Capture the cell that displays the provided text and extract its [x, y] central coordinate. 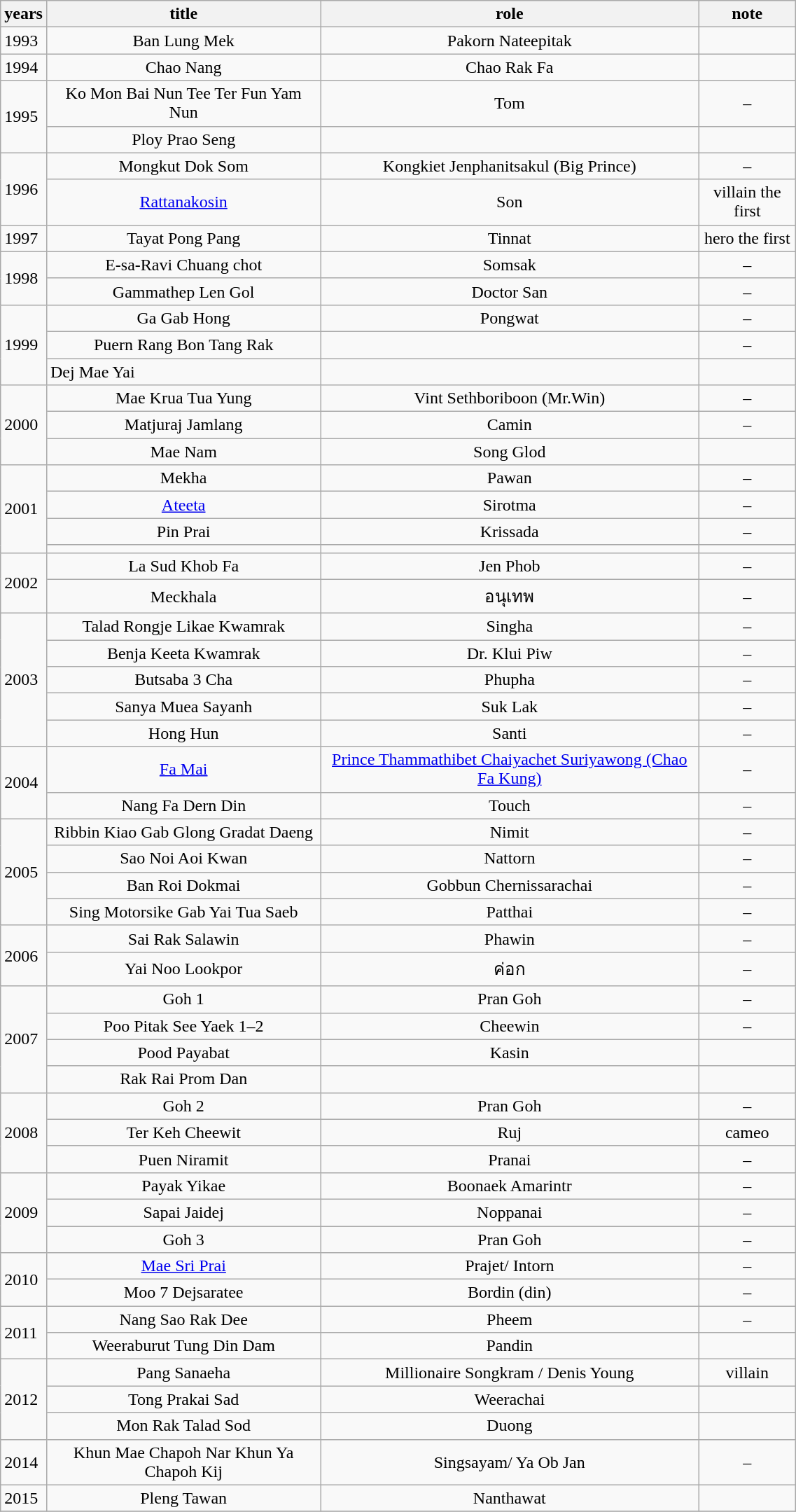
Tayat Pong Pang [183, 238]
Nimit [510, 832]
Phupha [510, 680]
Jen Phob [510, 566]
role [510, 14]
Hong Hun [183, 733]
Sanya Muea Sayanh [183, 707]
Ter Keh Cheewit [183, 1132]
hero the first [748, 238]
2009 [24, 1212]
1998 [24, 278]
cameo [748, 1132]
Krissada [510, 532]
Goh 3 [183, 1239]
Nang Sao Rak Dee [183, 1319]
Dr. Klui Piw [510, 653]
Payak Yikae [183, 1186]
Fa Mai [183, 769]
2010 [24, 1279]
Weerachai [510, 1399]
2001 [24, 508]
Patthai [510, 912]
Benja Keeta Kwamrak [183, 653]
E-sa-Ravi Chuang chot [183, 265]
Mon Rak Talad Sod [183, 1426]
Puen Niramit [183, 1159]
Weeraburut Tung Din Dam [183, 1346]
Sing Motorsike Gab Yai Tua Saeb [183, 912]
Yai Noo Lookpor [183, 969]
Rak Rai Prom Dan [183, 1079]
Chao Nang [183, 67]
Singha [510, 627]
2002 [24, 583]
Boonaek Amarintr [510, 1186]
1999 [24, 345]
Santi [510, 733]
2015 [24, 1498]
Gammathep Len Gol [183, 291]
Ruj [510, 1132]
Touch [510, 805]
Pin Prai [183, 532]
อนุเทพ [510, 597]
Ploy Prao Seng [183, 139]
Suk Lak [510, 707]
Pongwat [510, 318]
Mae Krua Tua Yung [183, 398]
Pang Sanaeha [183, 1373]
Sao Noi Aoi Kwan [183, 859]
Rattanakosin [183, 202]
Pandin [510, 1346]
Ribbin Kiao Gab Glong Gradat Daeng [183, 832]
Mae Nam [183, 452]
2007 [24, 1039]
Mongkut Dok Som [183, 166]
Prajet/ Intorn [510, 1266]
Goh 1 [183, 999]
Khun Mae Chapoh Nar Khun Ya Chapoh Kij [183, 1462]
Pood Payabat [183, 1053]
Singsayam/ Ya Ob Jan [510, 1462]
2003 [24, 680]
La Sud Khob Fa [183, 566]
Matjuraj Jamlang [183, 425]
Ga Gab Hong [183, 318]
Nang Fa Dern Din [183, 805]
Ban Roi Dokmai [183, 885]
2004 [24, 783]
1993 [24, 41]
Butsaba 3 Cha [183, 680]
1995 [24, 116]
note [748, 14]
Bordin (din) [510, 1293]
years [24, 14]
Sapai Jaidej [183, 1212]
Prince Thammathibet Chaiyachet Suriyawong (Chao Fa Kung) [510, 769]
Sirotma [510, 505]
2008 [24, 1132]
Noppanai [510, 1212]
Meckhala [183, 597]
2011 [24, 1333]
Duong [510, 1426]
Mae Sri Prai [183, 1266]
villain the first [748, 202]
Nanthawat [510, 1498]
Somsak [510, 265]
Talad Rongje Likae Kwamrak [183, 627]
1997 [24, 238]
ค่อก [510, 969]
1994 [24, 67]
Cheewin [510, 1026]
Tom [510, 104]
Millionaire Songkram / Denis Young [510, 1373]
Camin [510, 425]
Pakorn Nateepitak [510, 41]
Phawin [510, 938]
2005 [24, 872]
title [183, 14]
2014 [24, 1462]
Nattorn [510, 859]
Sai Rak Salawin [183, 938]
Pleng Tawan [183, 1498]
Mekha [183, 478]
Doctor San [510, 291]
Pranai [510, 1159]
2000 [24, 425]
Ateeta [183, 505]
Moo 7 Dejsaratee [183, 1293]
2006 [24, 955]
Kasin [510, 1053]
Goh 2 [183, 1106]
Kongkiet Jenphanitsakul (Big Prince) [510, 166]
1996 [24, 189]
villain [748, 1373]
Gobbun Chernissarachai [510, 885]
Pawan [510, 478]
Ban Lung Mek [183, 41]
2012 [24, 1399]
Vint Sethboriboon (Mr.Win) [510, 398]
Puern Rang Bon Tang Rak [183, 345]
Chao Rak Fa [510, 67]
Dej Mae Yai [183, 372]
Poo Pitak See Yaek 1–2 [183, 1026]
Son [510, 202]
Song Glod [510, 452]
Tong Prakai Sad [183, 1399]
Tinnat [510, 238]
Ko Mon Bai Nun Tee Ter Fun Yam Nun [183, 104]
Pheem [510, 1319]
